Extract the [X, Y] coordinate from the center of the cell holding the provided text.  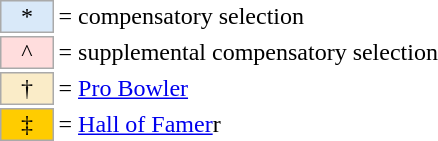
† [27, 88]
* [27, 16]
^ [27, 52]
‡ [27, 124]
